Identify which cell holds the provided text, then report its (x, y) central coordinate. 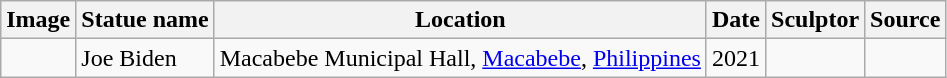
Sculptor (816, 20)
Source (906, 20)
Date (736, 20)
Macabebe Municipal Hall, Macabebe, Philippines (460, 58)
Joe Biden (145, 58)
Statue name (145, 20)
Location (460, 20)
Image (38, 20)
2021 (736, 58)
